Determine the (x, y) coordinate at the center of the cell enclosing the given text.  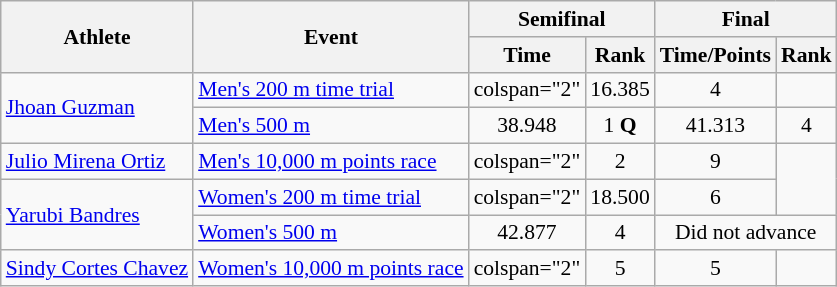
Men's 10,000 m points race (330, 162)
Sindy Cortes Chavez (97, 269)
Event (330, 36)
Semifinal (562, 19)
2 (620, 162)
38.948 (528, 126)
18.500 (620, 197)
Julio Mirena Ortiz (97, 162)
6 (716, 197)
16.385 (620, 90)
Women's 10,000 m points race (330, 269)
Women's 200 m time trial (330, 197)
Men's 500 m (330, 126)
9 (716, 162)
42.877 (528, 233)
1 Q (620, 126)
Time (528, 55)
Yarubi Bandres (97, 214)
Time/Points (716, 55)
Women's 500 m (330, 233)
Men's 200 m time trial (330, 90)
41.313 (716, 126)
Did not advance (746, 233)
Jhoan Guzman (97, 108)
Athlete (97, 36)
Final (746, 19)
